Find where the given text appears and provide that cell's center as [x, y] coordinate. 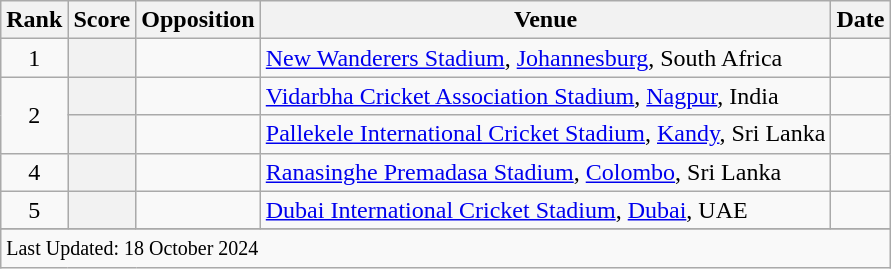
Score [102, 20]
Venue [546, 20]
Rank [34, 20]
Opposition [198, 20]
Dubai International Cricket Stadium, Dubai, UAE [546, 210]
Ranasinghe Premadasa Stadium, Colombo, Sri Lanka [546, 172]
Date [860, 20]
1 [34, 58]
4 [34, 172]
5 [34, 210]
Vidarbha Cricket Association Stadium, Nagpur, India [546, 96]
Pallekele International Cricket Stadium, Kandy, Sri Lanka [546, 134]
2 [34, 115]
New Wanderers Stadium, Johannesburg, South Africa [546, 58]
Last Updated: 18 October 2024 [446, 248]
